Capture the cell that displays the provided text and extract its (x, y) central coordinate. 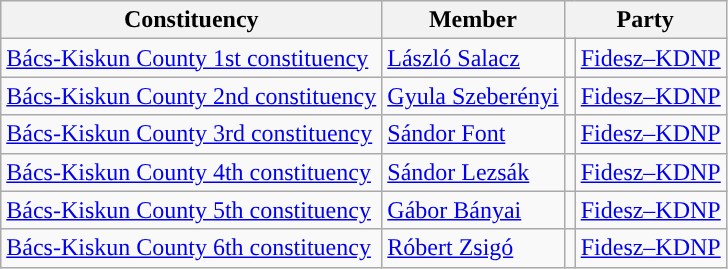
Constituency (192, 20)
László Salacz (473, 58)
Gyula Szeberényi (473, 96)
Party (645, 20)
Member (473, 20)
Bács-Kiskun County 3rd constituency (192, 134)
Bács-Kiskun County 1st constituency (192, 58)
Bács-Kiskun County 6th constituency (192, 248)
Bács-Kiskun County 5th constituency (192, 210)
Sándor Font (473, 134)
Sándor Lezsák (473, 172)
Bács-Kiskun County 4th constituency (192, 172)
Róbert Zsigó (473, 248)
Bács-Kiskun County 2nd constituency (192, 96)
Gábor Bányai (473, 210)
